From the cell containing the given text, extract its center point as (x, y) coordinate. 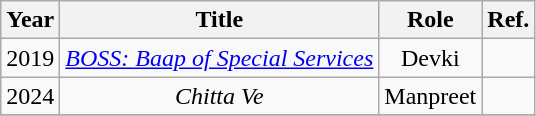
BOSS: Baap of Special Services (220, 58)
Role (430, 20)
2019 (30, 58)
Title (220, 20)
Ref. (508, 20)
Devki (430, 58)
Year (30, 20)
Chitta Ve (220, 96)
2024 (30, 96)
Manpreet (430, 96)
